Scan for the cell matching the given text and deliver its (x, y) coordinate at center. 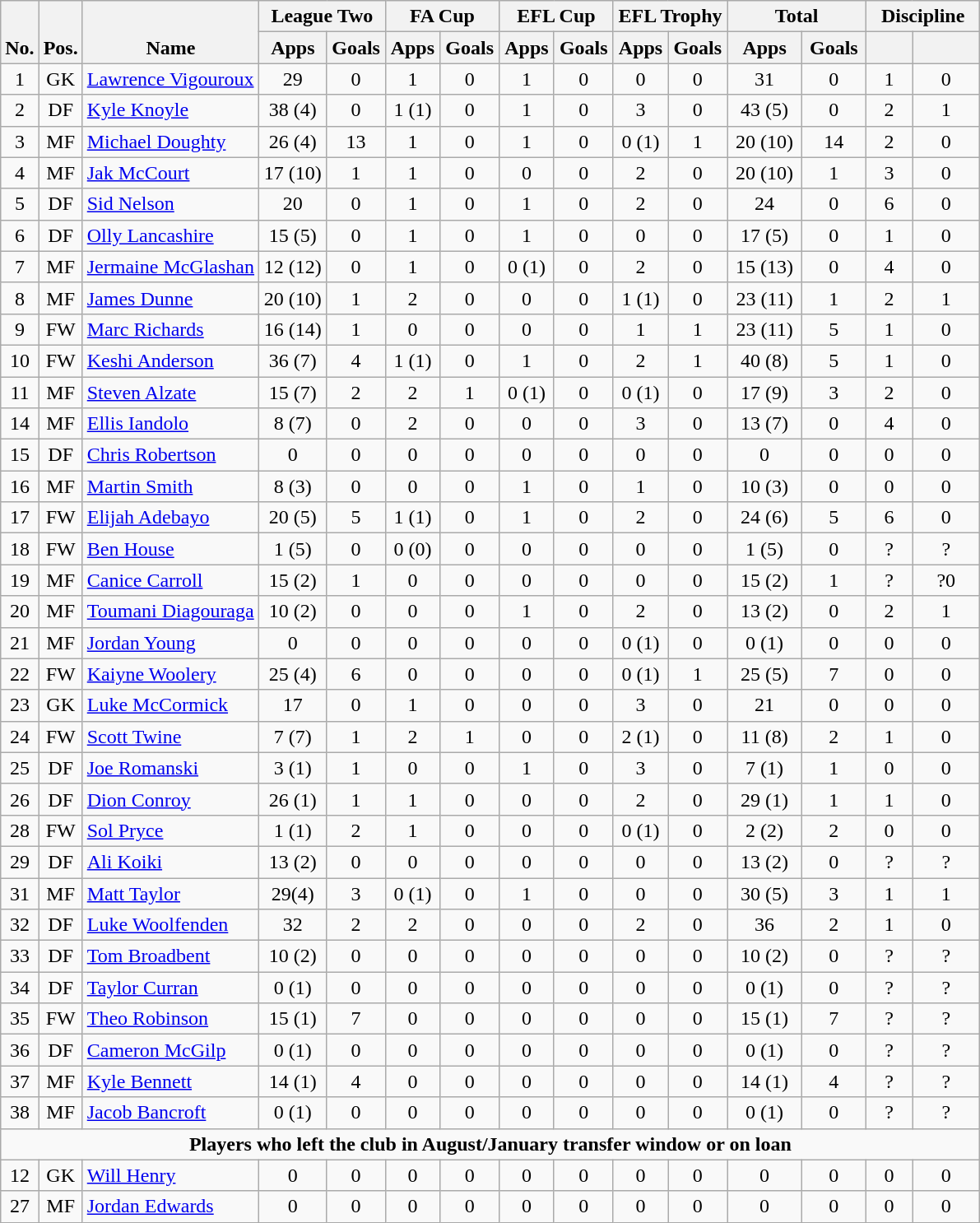
3 (1) (293, 768)
38 (20, 1113)
Michael Doughty (170, 142)
19 (20, 580)
9 (20, 329)
25 (5) (765, 674)
League Two (323, 16)
38 (4) (293, 110)
Canice Carroll (170, 580)
James Dunne (170, 298)
26 (4) (293, 142)
?0 (946, 580)
12 (20, 1175)
8 (7) (293, 424)
Jacob Bancroft (170, 1113)
Lawrence Vigouroux (170, 79)
Will Henry (170, 1175)
25 (20, 768)
Discipline (923, 16)
Theo Robinson (170, 1019)
10 (3) (765, 486)
43 (5) (765, 110)
Jordan Young (170, 643)
Kyle Bennett (170, 1081)
Players who left the club in August/January transfer window or on loan (490, 1144)
Chris Robertson (170, 455)
37 (20, 1081)
15 (5) (293, 235)
Pos. (61, 32)
Tom Broadbent (170, 956)
17 (5) (765, 235)
17 (10) (293, 173)
10 (20, 360)
Toumani Diagouraga (170, 611)
34 (20, 988)
35 (20, 1019)
26 (20, 799)
2 (2) (765, 830)
20 (5) (293, 518)
EFL Cup (556, 16)
Matt Taylor (170, 893)
15 (20, 455)
Joe Romanski (170, 768)
Sid Nelson (170, 204)
18 (20, 549)
8 (20, 298)
29(4) (293, 893)
27 (20, 1207)
29 (1) (765, 799)
FA Cup (443, 16)
Steven Alzate (170, 393)
Name (170, 32)
13 (355, 142)
11 (20, 393)
24 (6) (765, 518)
Luke McCormick (170, 705)
Kyle Knoyle (170, 110)
Marc Richards (170, 329)
Scott Twine (170, 737)
8 (3) (293, 486)
Sol Pryce (170, 830)
0 (0) (413, 549)
Keshi Anderson (170, 360)
16 (20, 486)
Jak McCourt (170, 173)
Cameron McGilp (170, 1050)
Luke Woolfenden (170, 925)
15 (7) (293, 393)
EFL Trophy (670, 16)
Ali Koiki (170, 862)
Martin Smith (170, 486)
23 (20, 705)
No. (20, 32)
26 (1) (293, 799)
7 (7) (293, 737)
Dion Conroy (170, 799)
25 (4) (293, 674)
36 (7) (293, 360)
Taylor Curran (170, 988)
17 (9) (765, 393)
28 (20, 830)
7 (1) (765, 768)
40 (8) (765, 360)
16 (14) (293, 329)
11 (8) (765, 737)
Ellis Iandolo (170, 424)
Total (797, 16)
Kaiyne Woolery (170, 674)
Elijah Adebayo (170, 518)
12 (12) (293, 267)
Jermaine McGlashan (170, 267)
15 (13) (765, 267)
Jordan Edwards (170, 1207)
2 (1) (640, 737)
30 (5) (765, 893)
13 (7) (765, 424)
22 (20, 674)
Olly Lancashire (170, 235)
33 (20, 956)
Ben House (170, 549)
